Output the (x, y) coordinate of the center of the cell containing the given text.  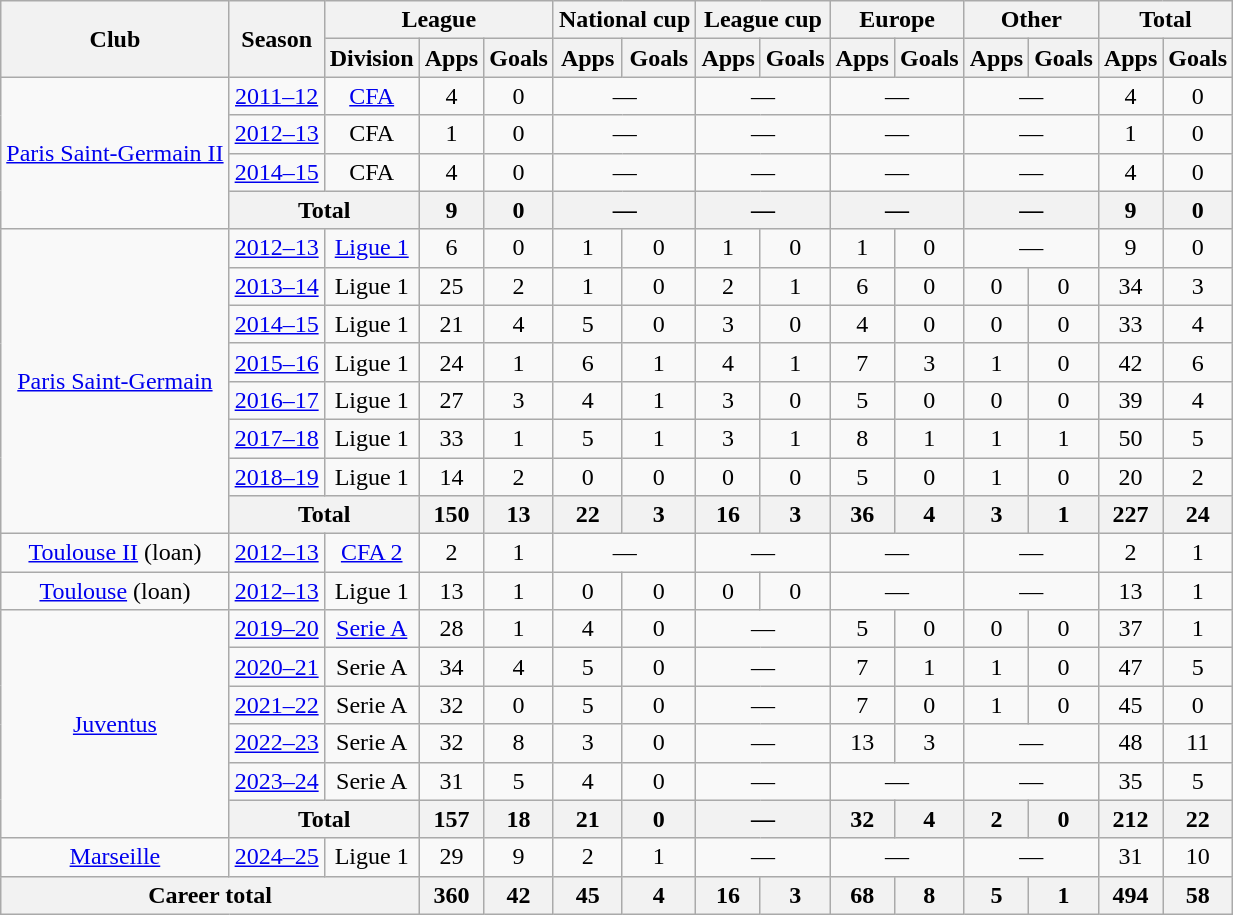
2015–16 (276, 362)
11 (1198, 743)
2019–20 (276, 629)
36 (862, 515)
Marseille (115, 857)
28 (451, 629)
212 (1130, 819)
Other (1031, 20)
2020–21 (276, 667)
14 (451, 477)
27 (451, 400)
2018–19 (276, 477)
Juventus (115, 724)
Toulouse (loan) (115, 591)
2023–24 (276, 781)
360 (451, 895)
Toulouse II (loan) (115, 553)
Division (372, 58)
50 (1130, 438)
47 (1130, 667)
150 (451, 515)
Season (276, 39)
58 (1198, 895)
157 (451, 819)
2021–22 (276, 705)
CFA 2 (372, 553)
Europe (897, 20)
35 (1130, 781)
2022–23 (276, 743)
National cup (624, 20)
Club (115, 39)
Paris Saint-Germain II (115, 153)
2017–18 (276, 438)
20 (1130, 477)
10 (1198, 857)
Paris Saint-Germain (115, 381)
68 (862, 895)
League (438, 20)
227 (1130, 515)
494 (1130, 895)
League cup (763, 20)
18 (519, 819)
Career total (210, 895)
37 (1130, 629)
2024–25 (276, 857)
48 (1130, 743)
2011–12 (276, 96)
25 (451, 286)
2013–14 (276, 286)
39 (1130, 400)
2016–17 (276, 400)
29 (451, 857)
